Return the (X, Y) coordinate for the center point of the cell that contains the specified text.  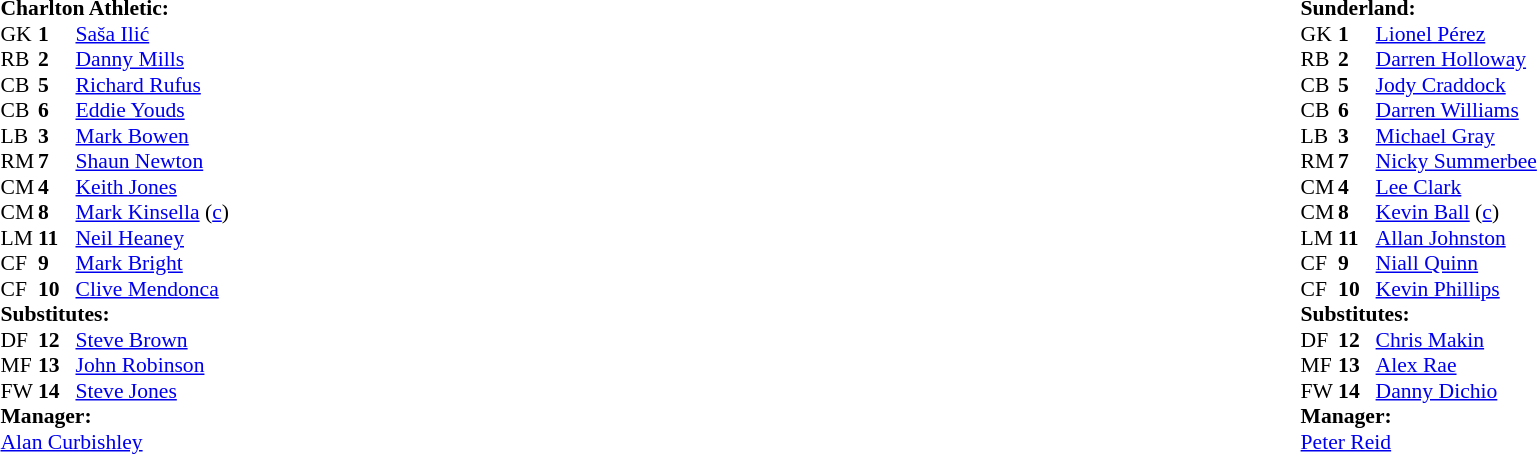
Michael Gray (1456, 136)
Chris Makin (1456, 340)
Lee Clark (1456, 187)
Jody Craddock (1456, 85)
Shaun Newton (152, 161)
Clive Mendonca (152, 289)
Saša Ilić (152, 34)
Mark Bowen (152, 136)
Danny Mills (152, 59)
Mark Kinsella (c) (152, 213)
Niall Quinn (1456, 263)
John Robinson (152, 365)
Alex Rae (1456, 365)
Kevin Ball (c) (1456, 213)
Mark Bright (152, 263)
Keith Jones (152, 187)
Richard Rufus (152, 85)
Danny Dichio (1456, 391)
Allan Johnston (1456, 238)
Kevin Phillips (1456, 289)
Neil Heaney (152, 238)
Lionel Pérez (1456, 34)
Nicky Summerbee (1456, 161)
Steve Brown (152, 340)
Steve Jones (152, 391)
Eddie Youds (152, 111)
Darren Holloway (1456, 59)
Darren Williams (1456, 111)
